Scan for the cell matching the given text and deliver its (X, Y) coordinate at center. 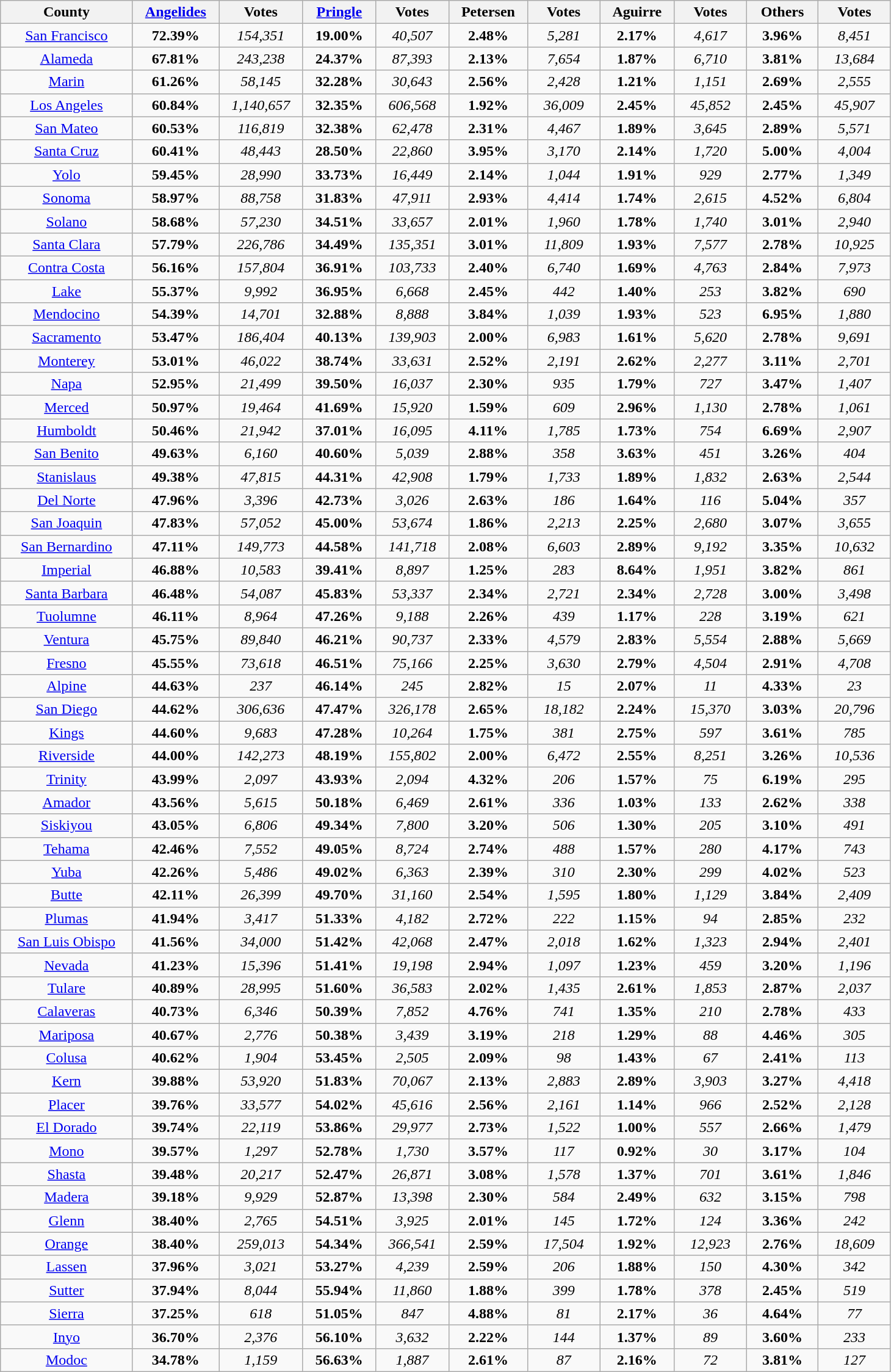
Calaveras (67, 1011)
242 (854, 1221)
46.88% (176, 570)
Sutter (67, 1290)
33,577 (261, 1105)
Santa Cruz (67, 151)
18,182 (564, 710)
3.11% (782, 361)
50.38% (339, 1035)
4,414 (564, 198)
6,469 (413, 802)
Napa (67, 384)
1,061 (854, 407)
2.84% (782, 267)
1,578 (564, 1174)
11 (710, 686)
3.36% (782, 1221)
1.29% (637, 1035)
36,009 (564, 105)
20,217 (261, 1174)
1,140,657 (261, 105)
4,239 (413, 1267)
16,095 (413, 430)
155,802 (413, 756)
4,763 (710, 267)
4.17% (782, 849)
9,992 (261, 291)
6,363 (413, 872)
2,883 (564, 1081)
2,728 (710, 593)
2,776 (261, 1035)
33,657 (413, 221)
124 (710, 1221)
31.83% (339, 198)
3,903 (710, 1081)
24.37% (339, 59)
87,393 (413, 59)
186,404 (261, 338)
Marin (67, 82)
40.13% (339, 338)
28,990 (261, 175)
54.02% (339, 1105)
798 (854, 1197)
1.03% (637, 802)
Shasta (67, 1174)
6,603 (564, 546)
53,674 (413, 523)
1,733 (564, 477)
53.47% (176, 338)
Fresno (67, 662)
2.41% (782, 1058)
54,087 (261, 593)
1,323 (710, 942)
381 (564, 733)
305 (854, 1035)
42.46% (176, 849)
San Mateo (67, 128)
1,720 (710, 151)
7,654 (564, 59)
39.76% (176, 1105)
243,238 (261, 59)
53,920 (261, 1081)
632 (710, 1197)
11,809 (564, 244)
Del Norte (67, 500)
2.73% (488, 1128)
399 (564, 1290)
2.66% (782, 1128)
39.74% (176, 1128)
16,449 (413, 175)
88 (710, 1035)
Santa Clara (67, 244)
34,000 (261, 942)
38.74% (339, 361)
358 (564, 454)
2.85% (782, 918)
3.47% (782, 384)
9,929 (261, 1197)
4.02% (782, 872)
49.70% (339, 895)
10,536 (854, 756)
40.89% (176, 988)
1.30% (637, 826)
1.21% (637, 82)
44.63% (176, 686)
519 (854, 1290)
53,337 (413, 593)
10,632 (854, 546)
3.95% (488, 151)
5,669 (854, 639)
1.40% (637, 291)
39.48% (176, 1174)
5,039 (413, 454)
21,499 (261, 384)
Imperial (67, 570)
785 (854, 733)
42,068 (413, 942)
1,846 (854, 1174)
37.25% (176, 1313)
1,853 (710, 988)
73,618 (261, 662)
41.56% (176, 942)
Sierra (67, 1313)
6,983 (564, 338)
39.41% (339, 570)
Santa Barbara (67, 593)
3.10% (782, 826)
1,044 (564, 175)
45,907 (854, 105)
45,852 (710, 105)
7,800 (413, 826)
1,887 (413, 1360)
342 (854, 1267)
2.82% (488, 686)
6.95% (782, 314)
36,583 (413, 988)
506 (564, 826)
Lassen (67, 1267)
8.64% (637, 570)
139,903 (413, 338)
39.57% (176, 1151)
Tuolumne (67, 616)
1.23% (637, 965)
3,170 (564, 151)
2,907 (854, 430)
34.49% (339, 244)
847 (413, 1313)
1.15% (637, 918)
3.96% (782, 35)
46.14% (339, 686)
606,568 (413, 105)
1.25% (488, 570)
Humboldt (67, 430)
3.17% (782, 1151)
154,351 (261, 35)
54.51% (339, 1221)
1.80% (637, 895)
32.35% (339, 105)
1.91% (637, 175)
46,022 (261, 361)
10,583 (261, 570)
12,923 (710, 1244)
701 (710, 1174)
28.50% (339, 151)
2.55% (637, 756)
2.40% (488, 267)
3.63% (637, 454)
43.56% (176, 802)
Modoc (67, 1360)
2,505 (413, 1058)
9,683 (261, 733)
5,615 (261, 802)
6,668 (413, 291)
49.05% (339, 849)
226,786 (261, 244)
8,964 (261, 616)
1.73% (637, 430)
22,860 (413, 151)
1.43% (637, 1058)
1.14% (637, 1105)
Riverside (67, 756)
357 (854, 500)
2,277 (710, 361)
4.52% (782, 198)
37.96% (176, 1267)
378 (710, 1290)
61.26% (176, 82)
34.51% (339, 221)
2.08% (488, 546)
2,097 (261, 779)
56.16% (176, 267)
295 (854, 779)
2,555 (854, 82)
Contra Costa (67, 267)
41.94% (176, 918)
4,708 (854, 662)
7,577 (710, 244)
1,349 (854, 175)
54.39% (176, 314)
Kern (67, 1081)
Plumas (67, 918)
98 (564, 1058)
150 (710, 1267)
2,401 (854, 942)
10,925 (854, 244)
283 (564, 570)
45.00% (339, 523)
40,507 (413, 35)
33.73% (339, 175)
55.37% (176, 291)
52.95% (176, 384)
1.64% (637, 500)
4,467 (564, 128)
19,198 (413, 965)
104 (854, 1151)
2.83% (637, 639)
433 (854, 1011)
232 (854, 918)
1.86% (488, 523)
47.26% (339, 616)
Mendocino (67, 314)
Aguirre (637, 12)
9,192 (710, 546)
52.87% (339, 1197)
15,920 (413, 407)
727 (710, 384)
Monterey (67, 361)
237 (261, 686)
7,852 (413, 1011)
1,832 (710, 477)
618 (261, 1313)
43.05% (176, 826)
18,609 (854, 1244)
75 (710, 779)
60.84% (176, 105)
690 (854, 291)
1,039 (564, 314)
2.77% (782, 175)
30,643 (413, 82)
San Benito (67, 454)
Sacramento (67, 338)
3,925 (413, 1221)
20,796 (854, 710)
Trinity (67, 779)
6.19% (782, 779)
49.34% (339, 826)
51.83% (339, 1081)
75,166 (413, 662)
743 (854, 849)
2,765 (261, 1221)
4.30% (782, 1267)
Siskiyou (67, 826)
36.91% (339, 267)
40.73% (176, 1011)
1.00% (637, 1128)
46.48% (176, 593)
597 (710, 733)
89 (710, 1337)
4.64% (782, 1313)
2.72% (488, 918)
31,160 (413, 895)
3.15% (782, 1197)
15,370 (710, 710)
Pringle (339, 12)
4.88% (488, 1313)
41.69% (339, 407)
4,579 (564, 639)
40.67% (176, 1035)
62,478 (413, 128)
3,655 (854, 523)
43.99% (176, 779)
59.45% (176, 175)
2,094 (413, 779)
3,417 (261, 918)
Alpine (67, 686)
210 (710, 1011)
2,680 (710, 523)
754 (710, 430)
1,740 (710, 221)
60.41% (176, 151)
28,995 (261, 988)
228 (710, 616)
51.41% (339, 965)
55.94% (339, 1290)
33,631 (413, 361)
Lake (67, 291)
14,701 (261, 314)
5.04% (782, 500)
117 (564, 1151)
46.11% (176, 616)
929 (710, 175)
1,407 (854, 384)
2.75% (637, 733)
935 (564, 384)
44.00% (176, 756)
186 (564, 500)
58.97% (176, 198)
4,182 (413, 918)
45,616 (413, 1105)
36.95% (339, 291)
47.11% (176, 546)
2,037 (854, 988)
51.60% (339, 988)
44.60% (176, 733)
299 (710, 872)
116,819 (261, 128)
San Francisco (67, 35)
3.60% (782, 1337)
Amador (67, 802)
5,486 (261, 872)
2.65% (488, 710)
253 (710, 291)
1,151 (710, 82)
1.75% (488, 733)
39.88% (176, 1081)
8,888 (413, 314)
1.87% (637, 59)
Mariposa (67, 1035)
8,451 (854, 35)
1.74% (637, 198)
306,636 (261, 710)
13,398 (413, 1197)
1.35% (637, 1011)
2.69% (782, 82)
Sonoma (67, 198)
142,273 (261, 756)
4,504 (710, 662)
861 (854, 570)
72.39% (176, 35)
488 (564, 849)
Madera (67, 1197)
51.42% (339, 942)
3,630 (564, 662)
491 (854, 826)
3.03% (782, 710)
8,251 (710, 756)
6,740 (564, 267)
16,037 (413, 384)
404 (854, 454)
47,911 (413, 198)
48,443 (261, 151)
46.21% (339, 639)
52.47% (339, 1174)
1,435 (564, 988)
67.81% (176, 59)
310 (564, 872)
30 (710, 1151)
3,021 (261, 1267)
52.78% (339, 1151)
1.59% (488, 407)
40.60% (339, 454)
Petersen (488, 12)
3,026 (413, 500)
44.58% (339, 546)
9,188 (413, 616)
1,730 (413, 1151)
41.23% (176, 965)
Others (782, 12)
2,721 (564, 593)
4,004 (854, 151)
48.19% (339, 756)
1,904 (261, 1058)
88,758 (261, 198)
11,860 (413, 1290)
Mono (67, 1151)
439 (564, 616)
8,724 (413, 849)
53.45% (339, 1058)
21,942 (261, 430)
46.51% (339, 662)
116 (710, 500)
6,710 (710, 59)
133 (710, 802)
366,541 (413, 1244)
2,544 (854, 477)
2.54% (488, 895)
451 (710, 454)
2.16% (637, 1360)
259,013 (261, 1244)
2.31% (488, 128)
47.28% (339, 733)
47.83% (176, 523)
50.18% (339, 802)
County (67, 12)
1,097 (564, 965)
90,737 (413, 639)
3.00% (782, 593)
0.92% (637, 1151)
1.61% (637, 338)
54.34% (339, 1244)
3,498 (854, 593)
72 (710, 1360)
338 (854, 802)
127 (854, 1360)
23 (854, 686)
Los Angeles (67, 105)
2,376 (261, 1337)
2,128 (854, 1105)
4.11% (488, 430)
Placer (67, 1105)
Merced (67, 407)
336 (564, 802)
Yolo (67, 175)
3,645 (710, 128)
1,196 (854, 965)
15 (564, 686)
53.01% (176, 361)
77 (854, 1313)
Inyo (67, 1337)
3,439 (413, 1035)
2.76% (782, 1244)
42.26% (176, 872)
1,159 (261, 1360)
5,554 (710, 639)
1,880 (854, 314)
5,620 (710, 338)
22,119 (261, 1128)
6,346 (261, 1011)
2.02% (488, 988)
Tehama (67, 849)
3,396 (261, 500)
87 (564, 1360)
2.87% (782, 988)
6,806 (261, 826)
2.47% (488, 942)
103,733 (413, 267)
1,960 (564, 221)
44.62% (176, 710)
Nevada (67, 965)
49.02% (339, 872)
San Diego (67, 710)
Orange (67, 1244)
10,264 (413, 733)
9,691 (854, 338)
2,191 (564, 361)
47.47% (339, 710)
2.33% (488, 639)
1,129 (710, 895)
4.33% (782, 686)
621 (854, 616)
2.24% (637, 710)
36.70% (176, 1337)
47,815 (261, 477)
218 (564, 1035)
4.46% (782, 1035)
2.96% (637, 407)
29,977 (413, 1128)
1.17% (637, 616)
39.18% (176, 1197)
2.91% (782, 662)
6,472 (564, 756)
2.93% (488, 198)
584 (564, 1197)
2.26% (488, 616)
26,399 (261, 895)
42.73% (339, 500)
1.69% (637, 267)
2,701 (854, 361)
245 (413, 686)
2,161 (564, 1105)
8,897 (413, 570)
2.07% (637, 686)
233 (854, 1337)
1.72% (637, 1221)
2,409 (854, 895)
459 (710, 965)
6,804 (854, 198)
San Bernardino (67, 546)
53.27% (339, 1267)
32.38% (339, 128)
San Joaquin (67, 523)
3.57% (488, 1151)
17,504 (564, 1244)
57,230 (261, 221)
3.07% (782, 523)
44.31% (339, 477)
45.55% (176, 662)
7,973 (854, 267)
135,351 (413, 244)
13,684 (854, 59)
6.69% (782, 430)
Ventura (67, 639)
8,044 (261, 1290)
El Dorado (67, 1128)
205 (710, 826)
58,145 (261, 82)
3.35% (782, 546)
4.76% (488, 1011)
Butte (67, 895)
280 (710, 849)
Angelides (176, 12)
56.63% (339, 1360)
Alameda (67, 59)
60.53% (176, 128)
5.00% (782, 151)
50.46% (176, 430)
2.49% (637, 1197)
2,018 (564, 942)
42,908 (413, 477)
Solano (67, 221)
1.62% (637, 942)
40.62% (176, 1058)
32.88% (339, 314)
34.78% (176, 1360)
149,773 (261, 546)
1,479 (854, 1128)
1,297 (261, 1151)
1,522 (564, 1128)
43.93% (339, 779)
57,052 (261, 523)
19,464 (261, 407)
557 (710, 1128)
San Luis Obispo (67, 942)
50.39% (339, 1011)
36 (710, 1313)
966 (710, 1105)
26,871 (413, 1174)
5,571 (854, 128)
19.00% (339, 35)
1,130 (710, 407)
58.68% (176, 221)
157,804 (261, 267)
2.09% (488, 1058)
3,632 (413, 1337)
2.22% (488, 1337)
1,595 (564, 895)
1,951 (710, 570)
113 (854, 1058)
42.11% (176, 895)
32.28% (339, 82)
94 (710, 918)
2.79% (637, 662)
4.32% (488, 779)
145 (564, 1221)
1,785 (564, 430)
49.63% (176, 454)
Kings (67, 733)
47.96% (176, 500)
2.74% (488, 849)
53.86% (339, 1128)
3.27% (782, 1081)
442 (564, 291)
70,067 (413, 1081)
49.38% (176, 477)
Glenn (67, 1221)
81 (564, 1313)
222 (564, 918)
Stanislaus (67, 477)
6,160 (261, 454)
2.39% (488, 872)
144 (564, 1337)
2,213 (564, 523)
15,396 (261, 965)
45.83% (339, 593)
326,178 (413, 710)
45.75% (176, 639)
Yuba (67, 872)
Tulare (67, 988)
Colusa (67, 1058)
51.05% (339, 1313)
7,552 (261, 849)
51.33% (339, 918)
5,281 (564, 35)
2,615 (710, 198)
50.97% (176, 407)
37.01% (339, 430)
67 (710, 1058)
4,617 (710, 35)
56.10% (339, 1337)
37.94% (176, 1290)
141,718 (413, 546)
57.79% (176, 244)
609 (564, 407)
89,840 (261, 639)
2,940 (854, 221)
741 (564, 1011)
2,428 (564, 82)
39.50% (339, 384)
3.08% (488, 1174)
2.48% (488, 35)
4,418 (854, 1081)
